Locate the cell with the specified text and output its (x, y) center coordinate. 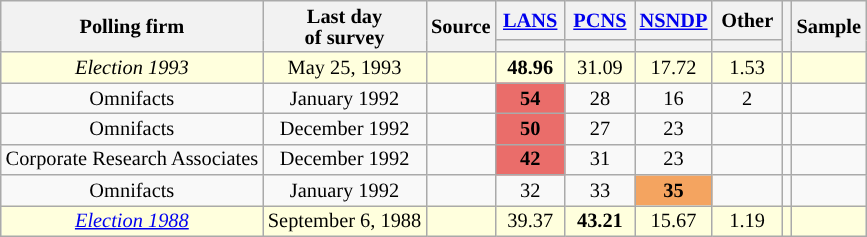
31.09 (600, 68)
28 (600, 98)
Polling firm (132, 26)
17.72 (674, 68)
16 (674, 98)
Source (460, 26)
May 25, 1993 (344, 68)
Corporate Research Associates (132, 160)
1.53 (747, 68)
LANS (530, 20)
1.19 (747, 220)
Last day of survey (344, 26)
54 (530, 98)
September 6, 1988 (344, 220)
35 (674, 190)
50 (530, 128)
48.96 (530, 68)
15.67 (674, 220)
31 (600, 160)
43.21 (600, 220)
27 (600, 128)
42 (530, 160)
Election 1993 (132, 68)
33 (600, 190)
NSNDP (674, 20)
PCNS (600, 20)
2 (747, 98)
39.37 (530, 220)
32 (530, 190)
Other (747, 20)
Election 1988 (132, 220)
Sample (829, 26)
